Scan for the cell matching the given text and deliver its [x, y] coordinate at center. 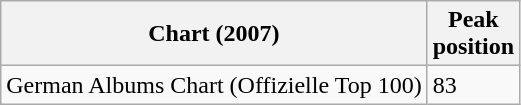
Peakposition [473, 34]
83 [473, 85]
German Albums Chart (Offizielle Top 100) [214, 85]
Chart (2007) [214, 34]
